Scan for the cell matching the given text and deliver its (X, Y) coordinate at center. 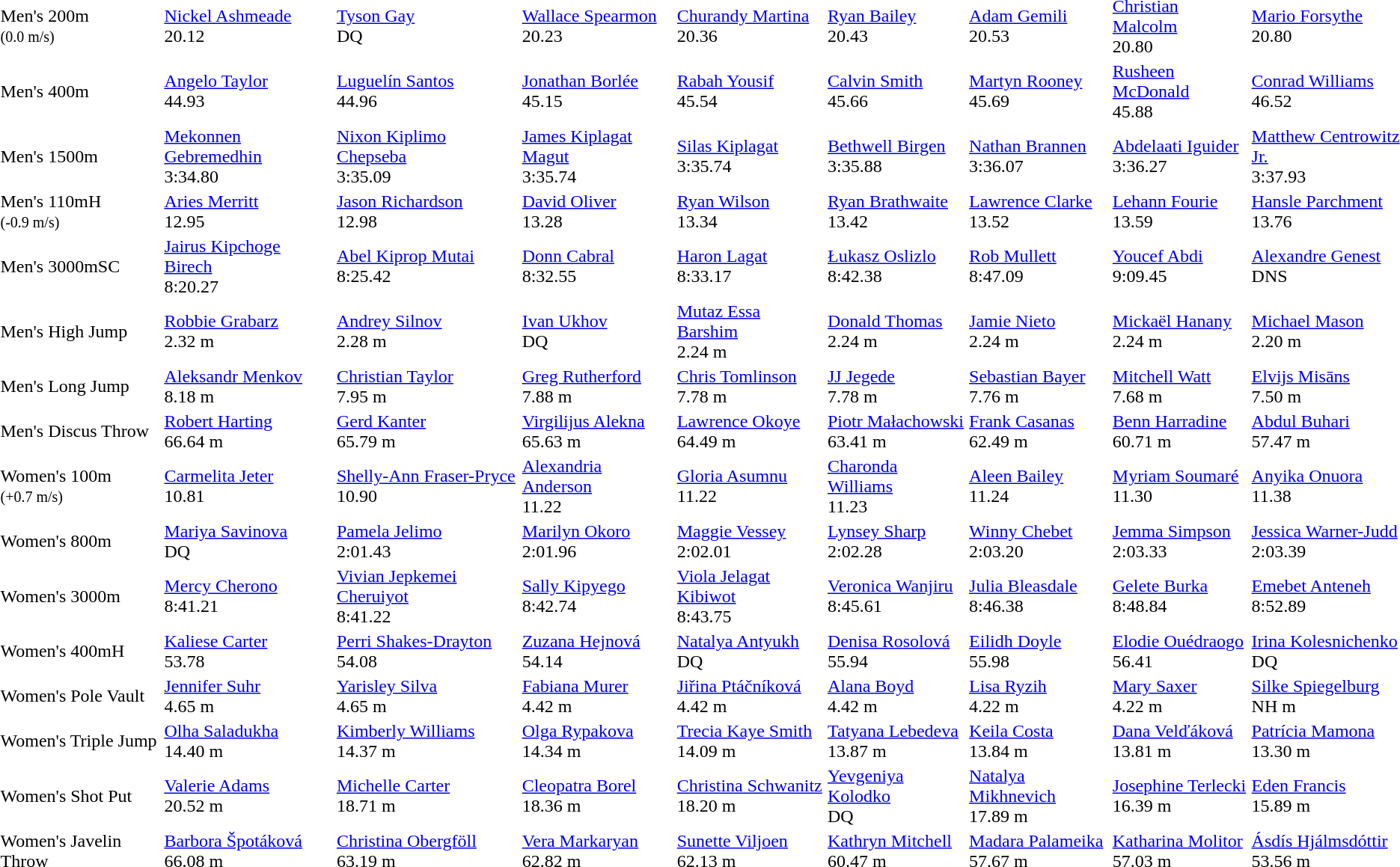
Lisa Ryzih 4.22 m (1039, 696)
Jennifer Suhr 4.65 m (248, 696)
Valerie Adams 20.52 m (248, 796)
Robbie Grabarz 2.32 m (248, 331)
Myriam Soumaré 11.30 (1179, 486)
Kimberly Williams 14.37 m (427, 741)
Łukasz Oslizlo 8:42.38 (896, 266)
Mekonnen Gebremedhin 3:34.80 (248, 156)
Angelo Taylor 44.93 (248, 91)
Olha Saladukha 14.40 m (248, 741)
David Oliver 13.28 (597, 211)
Abdelaati Iguider 3:36.27 (1179, 156)
Rabah Yousif 45.54 (750, 91)
Pamela Jelimo 2:01.43 (427, 542)
Charonda Williams 11.23 (896, 486)
Lynsey Sharp 2:02.28 (896, 542)
Rob Mullett 8:47.09 (1039, 266)
Youcef Abdi 9:09.45 (1179, 266)
Ivan Ukhov DQ (597, 331)
Christian Taylor 7.95 m (427, 386)
Bethwell Birgen 3:35.88 (896, 156)
Kaliese Carter 53.78 (248, 651)
Vivian Jepkemei Cheruiyot 8:41.22 (427, 596)
Frank Casanas 62.49 m (1039, 431)
Denisa Rosolová 55.94 (896, 651)
Aries Merritt 12.95 (248, 211)
Ryan Brathwaite 13.42 (896, 211)
Gelete Burka 8:48.84 (1179, 596)
Lawrence Okoye 64.49 m (750, 431)
Donn Cabral 8:32.55 (597, 266)
Jamie Nieto 2.24 m (1039, 331)
Fabiana Murer 4.42 m (597, 696)
Winny Chebet 2:03.20 (1039, 542)
Ryan Wilson 13.34 (750, 211)
Perri Shakes-Drayton 54.08 (427, 651)
Nixon Kiplimo Chepseba 3:35.09 (427, 156)
Silas Kiplagat 3:35.74 (750, 156)
Abel Kiprop Mutai 8:25.42 (427, 266)
Elodie Ouédraogo 56.41 (1179, 651)
Robert Harting 66.64 m (248, 431)
Andrey Silnov 2.28 m (427, 331)
Veronica Wanjiru 8:45.61 (896, 596)
Mickaël Hanany 2.24 m (1179, 331)
Aleen Bailey 11.24 (1039, 486)
Greg Rutherford 7.88 m (597, 386)
Dana Velďáková 13.81 m (1179, 741)
Gerd Kanter 65.79 m (427, 431)
Mercy Cherono 8:41.21 (248, 596)
Alana Boyd 4.42 m (896, 696)
Jiřina Ptáčníková 4.42 m (750, 696)
Lehann Fourie 13.59 (1179, 211)
Eilidh Doyle 55.98 (1039, 651)
Natalya Antyukh DQ (750, 651)
Jason Richardson 12.98 (427, 211)
Rusheen McDonald 45.88 (1179, 91)
JJ Jegede 7.78 m (896, 386)
Calvin Smith 45.66 (896, 91)
Nathan Brannen 3:36.07 (1039, 156)
Natalya Mikhnevich 17.89 m (1039, 796)
Olga Rypakova 14.34 m (597, 741)
Tatyana Lebedeva 13.87 m (896, 741)
Yarisley Silva 4.65 m (427, 696)
Trecia Kaye Smith 14.09 m (750, 741)
Haron Lagat 8:33.17 (750, 266)
Shelly-Ann Fraser-Pryce 10.90 (427, 486)
James Kiplagat Magut 3:35.74 (597, 156)
Aleksandr Menkov 8.18 m (248, 386)
Christina Schwanitz 18.20 m (750, 796)
Lawrence Clarke 13.52 (1039, 211)
Cleopatra Borel 18.36 m (597, 796)
Sally Kipyego 8:42.74 (597, 596)
Michelle Carter 18.71 m (427, 796)
Carmelita Jeter 10.81 (248, 486)
Virgilijus Alekna 65.63 m (597, 431)
Jairus Kipchoge Birech 8:20.27 (248, 266)
Gloria Asumnu 11.22 (750, 486)
Piotr Małachowski 63.41 m (896, 431)
Mutaz Essa Barshim 2.24 m (750, 331)
Keila Costa 13.84 m (1039, 741)
Jonathan Borlée 45.15 (597, 91)
Martyn Rooney 45.69 (1039, 91)
Zuzana Hejnová 54.14 (597, 651)
Mitchell Watt 7.68 m (1179, 386)
Maggie Vessey 2:02.01 (750, 542)
Marilyn Okoro 2:01.96 (597, 542)
Mariya Savinova DQ (248, 542)
Alexandria Anderson 11.22 (597, 486)
Donald Thomas 2.24 m (896, 331)
Jemma Simpson 2:03.33 (1179, 542)
Benn Harradine 60.71 m (1179, 431)
Mary Saxer 4.22 m (1179, 696)
Luguelín Santos 44.96 (427, 91)
Yevgeniya Kolodko DQ (896, 796)
Chris Tomlinson 7.78 m (750, 386)
Viola Jelagat Kibiwot 8:43.75 (750, 596)
Sebastian Bayer 7.76 m (1039, 386)
Julia Bleasdale 8:46.38 (1039, 596)
Josephine Terlecki 16.39 m (1179, 796)
